Capture the cell that displays the provided text and extract its (X, Y) central coordinate. 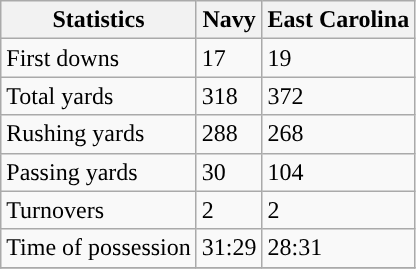
17 (229, 58)
318 (229, 96)
30 (229, 172)
28:31 (338, 248)
Rushing yards (99, 134)
Navy (229, 20)
Statistics (99, 20)
First downs (99, 58)
19 (338, 58)
Turnovers (99, 210)
372 (338, 96)
Passing yards (99, 172)
Total yards (99, 96)
Time of possession (99, 248)
104 (338, 172)
31:29 (229, 248)
288 (229, 134)
268 (338, 134)
East Carolina (338, 20)
